Extract the (X, Y) coordinate from the center of the cell holding the provided text.  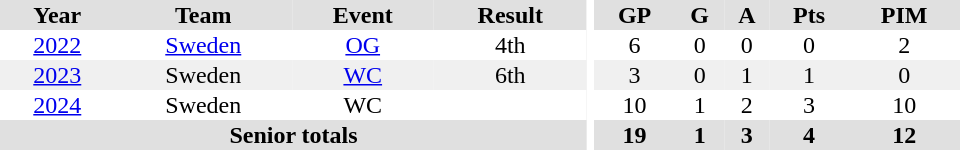
Result (511, 15)
GP (635, 15)
12 (904, 135)
Senior totals (294, 135)
G (700, 15)
6 (635, 45)
Year (58, 15)
Team (204, 15)
Event (363, 15)
4 (810, 135)
4th (511, 45)
PIM (904, 15)
2024 (58, 105)
Pts (810, 15)
6th (511, 75)
OG (363, 45)
19 (635, 135)
2023 (58, 75)
2022 (58, 45)
A (747, 15)
